Determine the (X, Y) coordinate at the center of the cell enclosing the given text.  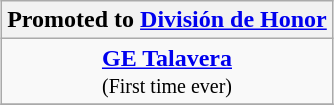
Promoted to División de Honor (168, 20)
GE Talavera(First time ever) (168, 72)
